Return the (x, y) coordinate for the center point of the cell that contains the specified text.  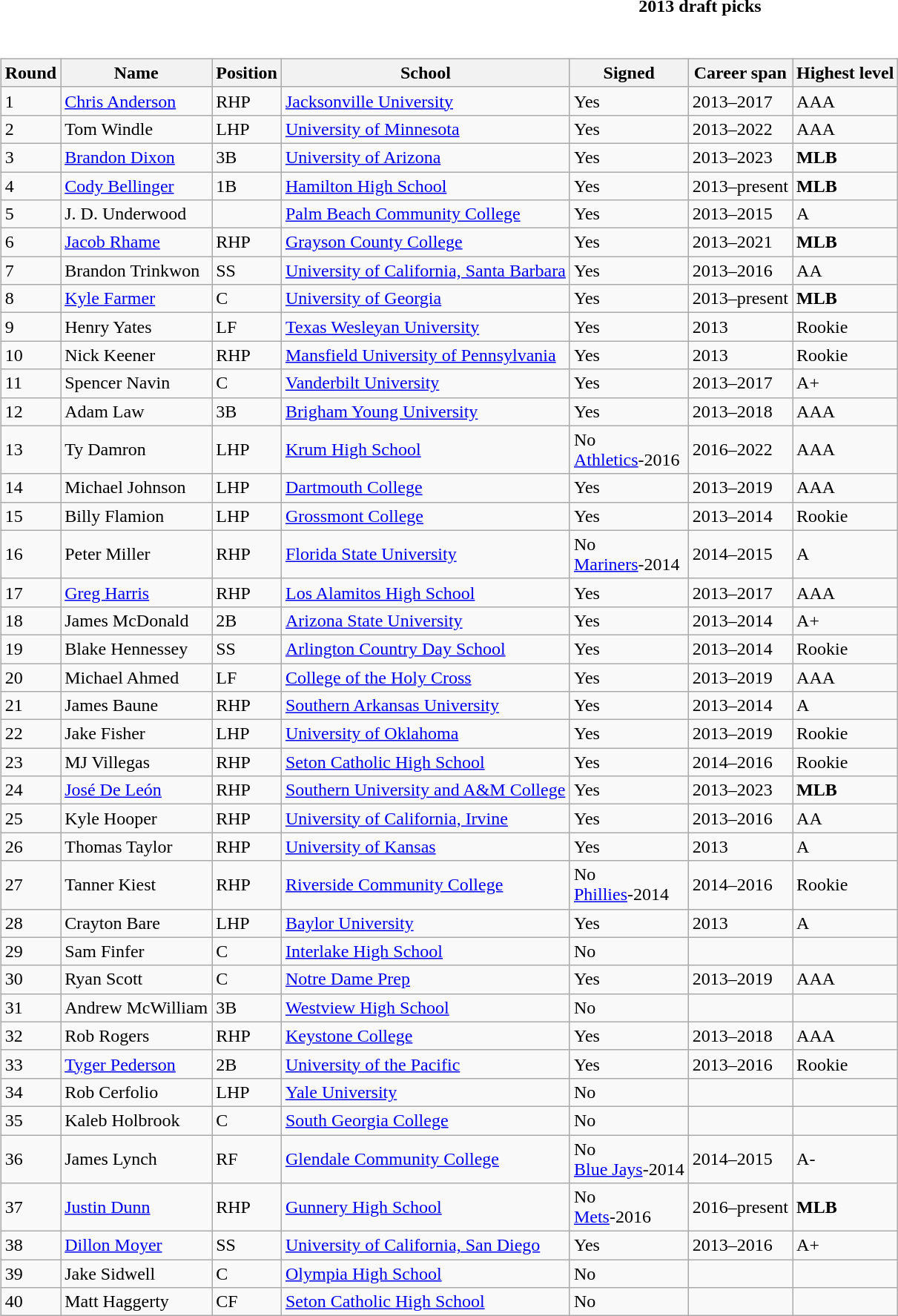
1 (30, 101)
Greg Harris (136, 592)
Southern Arkansas University (426, 706)
9 (30, 327)
NoPhillies-2014 (629, 885)
Ty Damron (136, 449)
Brandon Trinkwon (136, 271)
Tanner Kiest (136, 885)
11 (30, 383)
1B (247, 186)
Rob Cerfolio (136, 1092)
Texas Wesleyan University (426, 327)
NoBlue Jays-2014 (629, 1158)
Riverside Community College (426, 885)
32 (30, 1036)
NoMets-2016 (629, 1207)
22 (30, 734)
Peter Miller (136, 555)
6 (30, 242)
Signed (629, 73)
Interlake High School (426, 951)
Career span (740, 73)
Tyger Pederson (136, 1064)
Thomas Taylor (136, 847)
Rob Rogers (136, 1036)
26 (30, 847)
Jacksonville University (426, 101)
15 (30, 516)
23 (30, 762)
Adam Law (136, 411)
Jake Fisher (136, 734)
31 (30, 1008)
NoAthletics-2016 (629, 449)
Name (136, 73)
CF (247, 1302)
A- (845, 1158)
Justin Dunn (136, 1207)
Cody Bellinger (136, 186)
24 (30, 790)
Crayton Bare (136, 923)
School (426, 73)
Southern University and A&M College (426, 790)
University of California, Irvine (426, 819)
Sam Finfer (136, 951)
27 (30, 885)
38 (30, 1246)
8 (30, 299)
Westview High School (426, 1008)
Michael Ahmed (136, 677)
Andrew McWilliam (136, 1008)
14 (30, 488)
Position (247, 73)
Arlington Country Day School (426, 649)
James McDonald (136, 621)
25 (30, 819)
University of California, San Diego (426, 1246)
Baylor University (426, 923)
Kaleb Holbrook (136, 1120)
10 (30, 355)
21 (30, 706)
30 (30, 979)
Vanderbilt University (426, 383)
J. D. Underwood (136, 214)
Billy Flamion (136, 516)
2013–2015 (740, 214)
University of Georgia (426, 299)
Round (30, 73)
Ryan Scott (136, 979)
13 (30, 449)
Brandon Dixon (136, 157)
Palm Beach Community College (426, 214)
5 (30, 214)
Olympia High School (426, 1274)
2013–2022 (740, 129)
17 (30, 592)
Chris Anderson (136, 101)
University of Minnesota (426, 129)
Florida State University (426, 555)
4 (30, 186)
Jacob Rhame (136, 242)
Grayson County College (426, 242)
Brigham Young University (426, 411)
35 (30, 1120)
Kyle Farmer (136, 299)
2016–present (740, 1207)
College of the Holy Cross (426, 677)
Mansfield University of Pennsylvania (426, 355)
39 (30, 1274)
José De León (136, 790)
RF (247, 1158)
18 (30, 621)
2013–2021 (740, 242)
20 (30, 677)
2016–2022 (740, 449)
29 (30, 951)
Highest level (845, 73)
MJ Villegas (136, 762)
7 (30, 271)
University of Oklahoma (426, 734)
Gunnery High School (426, 1207)
Spencer Navin (136, 383)
Notre Dame Prep (426, 979)
Krum High School (426, 449)
34 (30, 1092)
Tom Windle (136, 129)
33 (30, 1064)
40 (30, 1302)
Yale University (426, 1092)
Henry Yates (136, 327)
Hamilton High School (426, 186)
University of the Pacific (426, 1064)
Arizona State University (426, 621)
Los Alamitos High School (426, 592)
3 (30, 157)
South Georgia College (426, 1120)
Dartmouth College (426, 488)
Matt Haggerty (136, 1302)
Jake Sidwell (136, 1274)
16 (30, 555)
James Lynch (136, 1158)
James Baune (136, 706)
36 (30, 1158)
19 (30, 649)
Grossmont College (426, 516)
12 (30, 411)
Kyle Hooper (136, 819)
University of California, Santa Barbara (426, 271)
37 (30, 1207)
University of Arizona (426, 157)
Dillon Moyer (136, 1246)
Keystone College (426, 1036)
2 (30, 129)
NoMariners-2014 (629, 555)
University of Kansas (426, 847)
Glendale Community College (426, 1158)
Blake Hennessey (136, 649)
Michael Johnson (136, 488)
28 (30, 923)
Nick Keener (136, 355)
